Capture the cell that displays the provided text and extract its (X, Y) central coordinate. 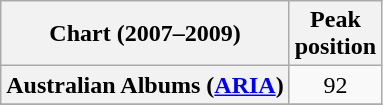
Peakposition (335, 34)
Australian Albums (ARIA) (145, 85)
92 (335, 85)
Chart (2007–2009) (145, 34)
